Detect which cell encompasses the target text, then output its (x, y) center coordinate. 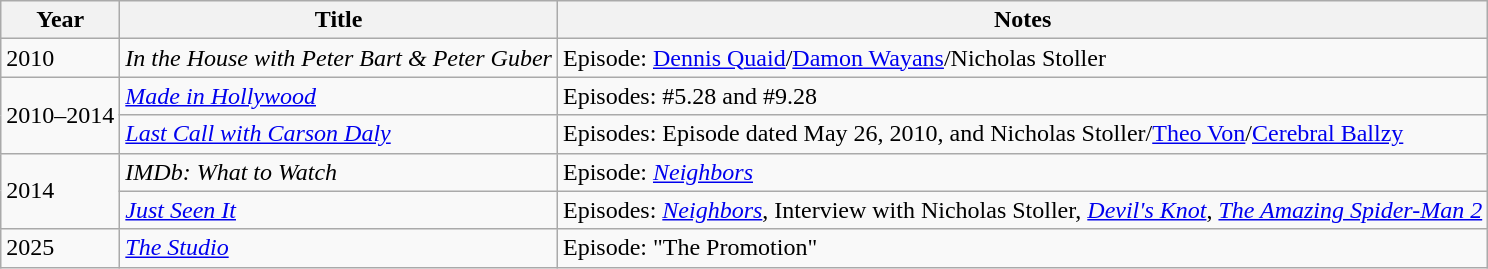
2025 (60, 248)
Episodes: Neighbors, Interview with Nicholas Stoller, Devil's Knot, The Amazing Spider-Man 2 (1022, 210)
Made in Hollywood (339, 96)
Just Seen It (339, 210)
Episodes: Episode dated May 26, 2010, and Nicholas Stoller/Theo Von/Cerebral Ballzy (1022, 134)
Episode: Dennis Quaid/Damon Wayans/Nicholas Stoller (1022, 58)
2014 (60, 191)
Notes (1022, 20)
In the House with Peter Bart & Peter Guber (339, 58)
Title (339, 20)
Year (60, 20)
Episode: "The Promotion" (1022, 248)
Last Call with Carson Daly (339, 134)
Episode: Neighbors (1022, 172)
2010 (60, 58)
IMDb: What to Watch (339, 172)
2010–2014 (60, 115)
Episodes: #5.28 and #9.28 (1022, 96)
The Studio (339, 248)
